Capture the cell that displays the provided text and extract its (X, Y) central coordinate. 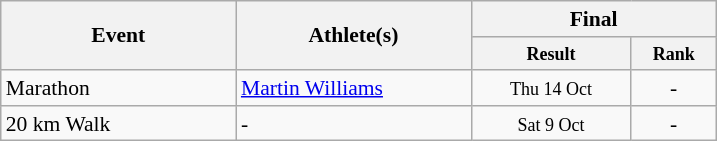
Final (594, 19)
Rank (674, 54)
Marathon (118, 88)
- (674, 88)
Martin Williams (354, 88)
Result (551, 54)
Athlete(s) (354, 36)
Thu 14 Oct (551, 88)
Event (118, 36)
